For the text-containing cell, return its midpoint in (X, Y) coordinate format. 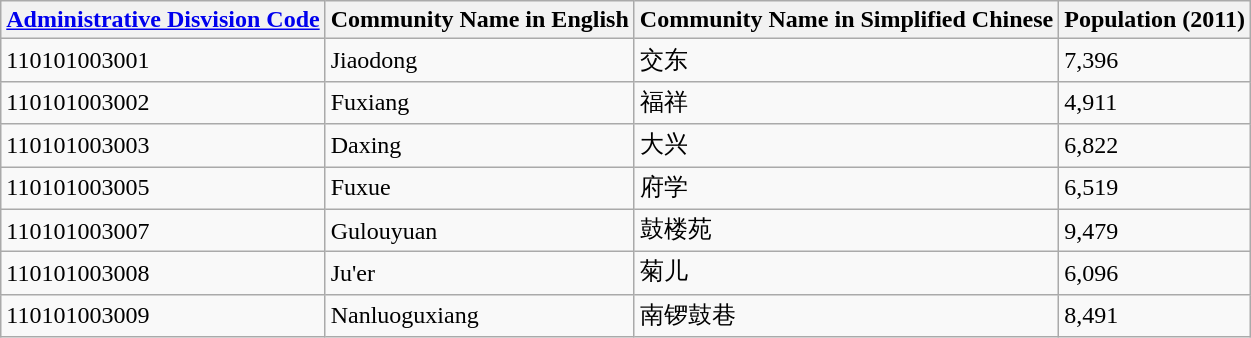
110101003001 (163, 60)
Fuxue (480, 188)
Daxing (480, 146)
110101003008 (163, 274)
6,096 (1155, 274)
南锣鼓巷 (846, 316)
鼓楼苑 (846, 230)
Population (2011) (1155, 20)
Ju'er (480, 274)
Nanluoguxiang (480, 316)
110101003009 (163, 316)
Fuxiang (480, 102)
府学 (846, 188)
110101003005 (163, 188)
菊儿 (846, 274)
110101003007 (163, 230)
大兴 (846, 146)
110101003002 (163, 102)
Community Name in English (480, 20)
Administrative Disvision Code (163, 20)
Jiaodong (480, 60)
Community Name in Simplified Chinese (846, 20)
福祥 (846, 102)
Gulouyuan (480, 230)
交东 (846, 60)
6,822 (1155, 146)
6,519 (1155, 188)
4,911 (1155, 102)
110101003003 (163, 146)
8,491 (1155, 316)
9,479 (1155, 230)
7,396 (1155, 60)
